Extract the [x, y] coordinate from the center of the cell holding the provided text.  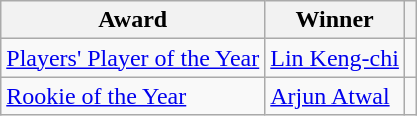
Rookie of the Year [133, 96]
Winner [335, 20]
Award [133, 20]
Arjun Atwal [335, 96]
Players' Player of the Year [133, 58]
Lin Keng-chi [335, 58]
